Detect which cell encompasses the target text, then output its [x, y] center coordinate. 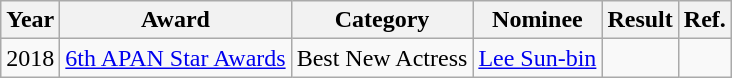
Result [640, 20]
6th APAN Star Awards [176, 58]
Year [30, 20]
Category [382, 20]
Award [176, 20]
Best New Actress [382, 58]
Ref. [704, 20]
Lee Sun-bin [538, 58]
Nominee [538, 20]
2018 [30, 58]
